Capture the cell that displays the provided text and extract its [X, Y] central coordinate. 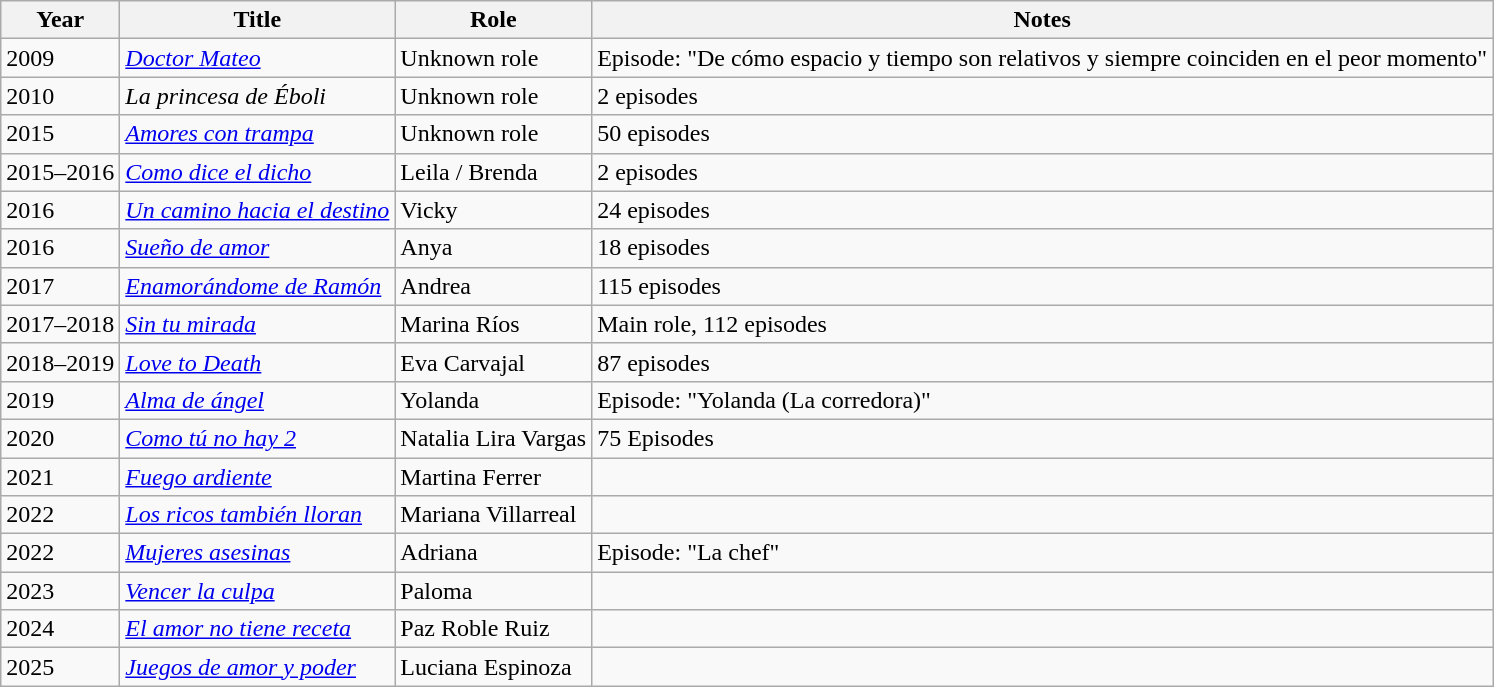
2023 [60, 591]
Notes [1042, 20]
24 episodes [1042, 210]
Doctor Mateo [258, 58]
Vencer la culpa [258, 591]
2015 [60, 134]
Los ricos también lloran [258, 515]
Mariana Villarreal [494, 515]
2025 [60, 667]
Vicky [494, 210]
Year [60, 20]
Como dice el dicho [258, 172]
Title [258, 20]
Sueño de amor [258, 248]
2009 [60, 58]
Alma de ángel [258, 400]
Un camino hacia el destino [258, 210]
Role [494, 20]
Episode: "De cómo espacio y tiempo son relativos y siempre coinciden en el peor momento" [1042, 58]
2019 [60, 400]
Adriana [494, 553]
Episode: "La chef" [1042, 553]
Main role, 112 episodes [1042, 324]
Mujeres asesinas [258, 553]
La princesa de Éboli [258, 96]
Yolanda [494, 400]
2015–2016 [60, 172]
Juegos de amor y poder [258, 667]
2020 [60, 438]
18 episodes [1042, 248]
Leila / Brenda [494, 172]
2017 [60, 286]
Como tú no hay 2 [258, 438]
50 episodes [1042, 134]
Martina Ferrer [494, 477]
Paz Roble Ruiz [494, 629]
Love to Death [258, 362]
Paloma [494, 591]
87 episodes [1042, 362]
Sin tu mirada [258, 324]
Luciana Espinoza [494, 667]
2017–2018 [60, 324]
2010 [60, 96]
Episode: "Yolanda (La corredora)" [1042, 400]
Enamorándome de Ramón [258, 286]
2024 [60, 629]
Eva Carvajal [494, 362]
2021 [60, 477]
Anya [494, 248]
115 episodes [1042, 286]
Marina Ríos [494, 324]
El amor no tiene receta [258, 629]
Natalia Lira Vargas [494, 438]
75 Episodes [1042, 438]
2018–2019 [60, 362]
Fuego ardiente [258, 477]
Amores con trampa [258, 134]
Andrea [494, 286]
